Return the [X, Y] coordinate for the center point of the cell that contains the specified text.  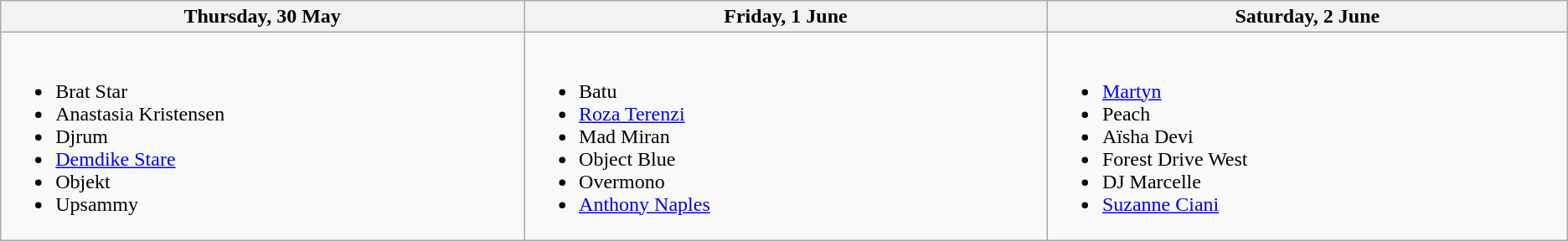
MartynPeachAïsha DeviForest Drive WestDJ MarcelleSuzanne Ciani [1307, 136]
BatuRoza TerenziMad MiranObject BlueOvermonoAnthony Naples [786, 136]
Thursday, 30 May [263, 17]
Brat StarAnastasia KristensenDjrumDemdike StareObjektUpsammy [263, 136]
Friday, 1 June [786, 17]
Saturday, 2 June [1307, 17]
